From the cell containing the given text, extract its center point as (X, Y) coordinate. 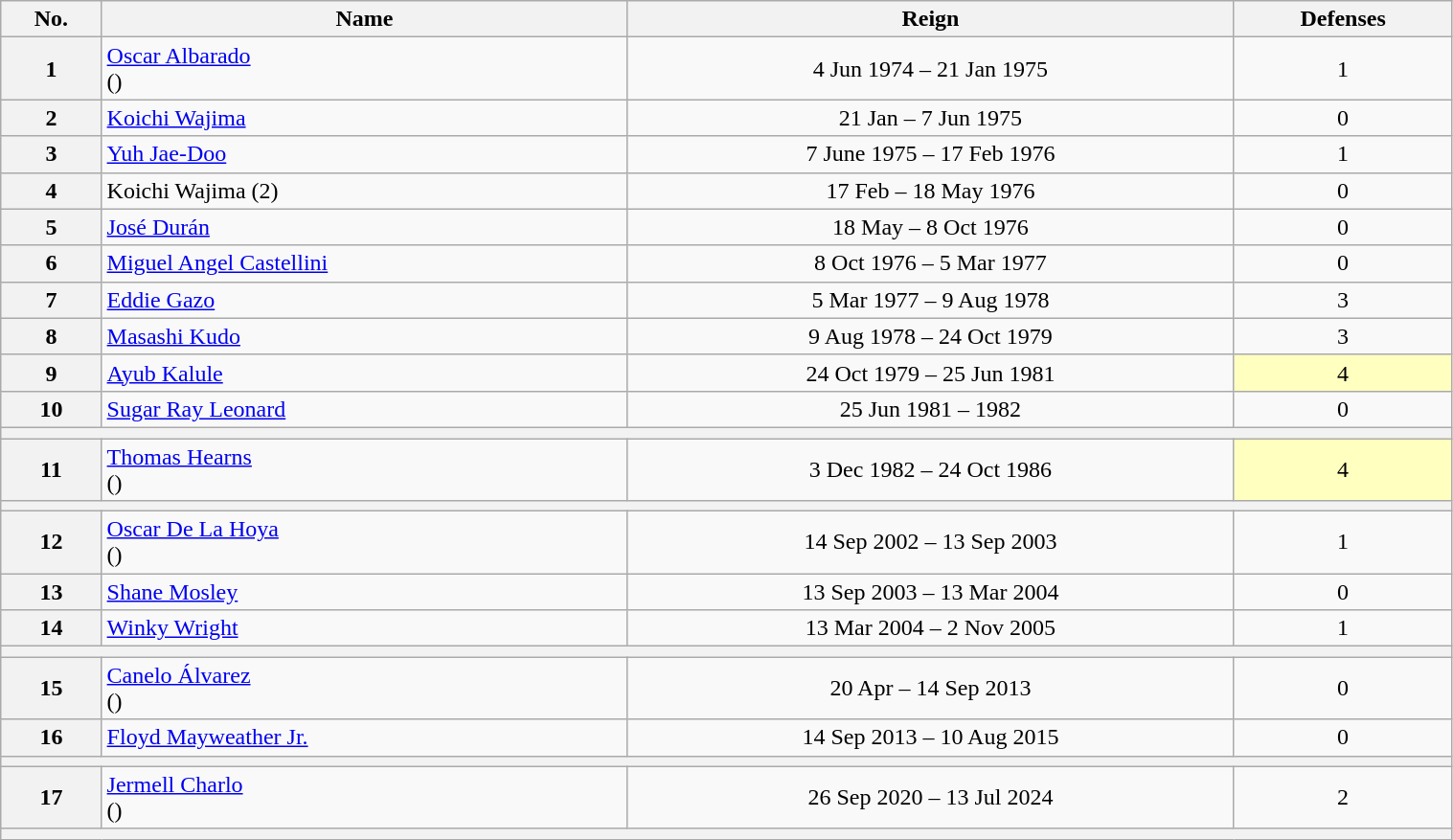
Koichi Wajima (364, 118)
Eddie Gazo (364, 300)
Shane Mosley (364, 592)
15 (52, 688)
José Durán (364, 227)
5 (52, 227)
Yuh Jae-Doo (364, 154)
Winky Wright (364, 628)
26 Sep 2020 – 13 Jul 2024 (931, 797)
Koichi Wajima (2) (364, 191)
21 Jan – 7 Jun 1975 (931, 118)
7 (52, 300)
17 (52, 797)
18 May – 8 Oct 1976 (931, 227)
16 (52, 738)
10 (52, 409)
Ayub Kalule (364, 373)
14 Sep 2013 – 10 Aug 2015 (931, 738)
Miguel Angel Castellini (364, 263)
20 Apr – 14 Sep 2013 (931, 688)
14 Sep 2002 – 13 Sep 2003 (931, 542)
Thomas Hearns() (364, 469)
Jermell Charlo() (364, 797)
8 Oct 1976 – 5 Mar 1977 (931, 263)
7 June 1975 – 17 Feb 1976 (931, 154)
Sugar Ray Leonard (364, 409)
3 Dec 1982 – 24 Oct 1986 (931, 469)
13 Sep 2003 – 13 Mar 2004 (931, 592)
Name (364, 19)
8 (52, 336)
Oscar De La Hoya() (364, 542)
17 Feb – 18 May 1976 (931, 191)
25 Jun 1981 – 1982 (931, 409)
11 (52, 469)
9 (52, 373)
5 Mar 1977 – 9 Aug 1978 (931, 300)
Masashi Kudo (364, 336)
13 (52, 592)
Defenses (1343, 19)
6 (52, 263)
13 Mar 2004 – 2 Nov 2005 (931, 628)
Floyd Mayweather Jr. (364, 738)
24 Oct 1979 – 25 Jun 1981 (931, 373)
Reign (931, 19)
No. (52, 19)
4 Jun 1974 – 21 Jan 1975 (931, 69)
12 (52, 542)
Canelo Álvarez() (364, 688)
9 Aug 1978 – 24 Oct 1979 (931, 336)
14 (52, 628)
Oscar Albarado() (364, 69)
